Determine the [x, y] coordinate at the center of the cell enclosing the given text.  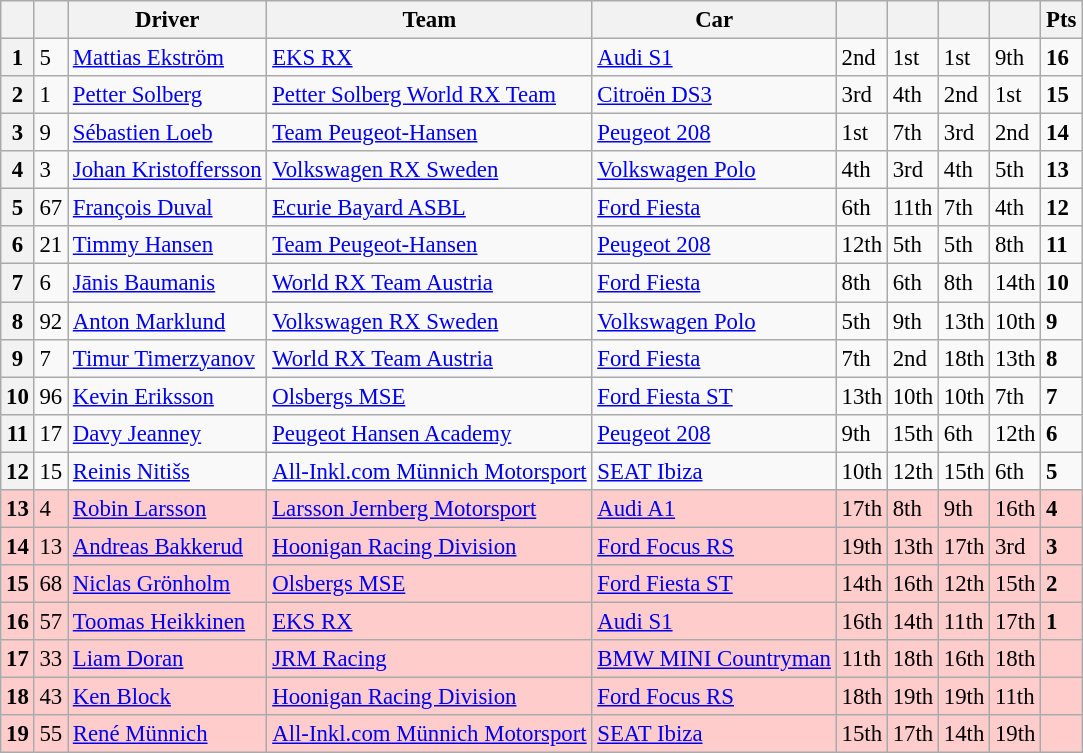
96 [50, 396]
Ecurie Bayard ASBL [430, 208]
Peugeot Hansen Academy [430, 433]
Petter Solberg [168, 95]
François Duval [168, 208]
Citroën DS3 [714, 95]
Audi A1 [714, 509]
Niclas Grönholm [168, 584]
Ken Block [168, 697]
Johan Kristoffersson [168, 170]
21 [50, 245]
Petter Solberg World RX Team [430, 95]
92 [50, 321]
Kevin Eriksson [168, 396]
Team [430, 20]
43 [50, 697]
Pts [1062, 20]
Toomas Heikkinen [168, 621]
Jānis Baumanis [168, 283]
Timmy Hansen [168, 245]
67 [50, 208]
Reinis Nitišs [168, 471]
Anton Marklund [168, 321]
Car [714, 20]
Driver [168, 20]
Larsson Jernberg Motorsport [430, 509]
Robin Larsson [168, 509]
Timur Timerzyanov [168, 358]
18 [18, 697]
19 [18, 734]
Mattias Ekström [168, 58]
33 [50, 659]
Andreas Bakkerud [168, 546]
René Münnich [168, 734]
JRM Racing [430, 659]
Liam Doran [168, 659]
68 [50, 584]
57 [50, 621]
55 [50, 734]
BMW MINI Countryman [714, 659]
Davy Jeanney [168, 433]
Sébastien Loeb [168, 133]
